Locate the cell with the specified text and output its [x, y] center coordinate. 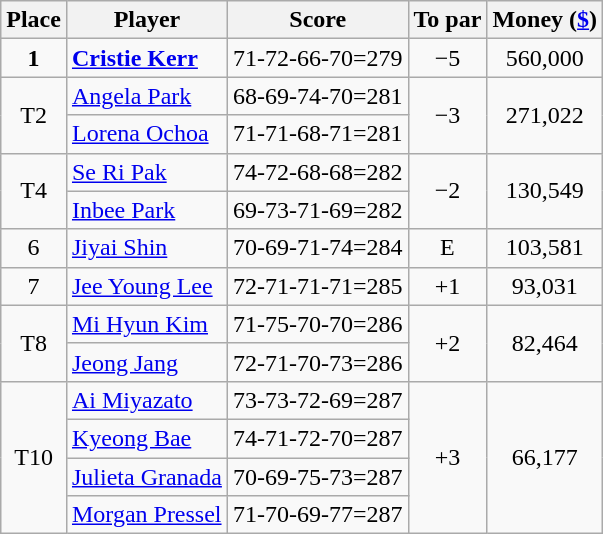
72-71-70-73=286 [318, 362]
T2 [34, 115]
70-69-75-73=287 [318, 477]
130,549 [545, 191]
70-69-71-74=284 [318, 248]
Morgan Pressel [146, 515]
Lorena Ochoa [146, 134]
71-70-69-77=287 [318, 515]
103,581 [545, 248]
Angela Park [146, 96]
6 [34, 248]
Place [34, 20]
To par [448, 20]
Cristie Kerr [146, 58]
Ai Miyazato [146, 400]
T4 [34, 191]
72-71-71-71=285 [318, 286]
82,464 [545, 343]
T8 [34, 343]
271,022 [545, 115]
Jiyai Shin [146, 248]
Jeong Jang [146, 362]
68-69-74-70=281 [318, 96]
71-75-70-70=286 [318, 324]
Money ($) [545, 20]
+1 [448, 286]
Kyeong Bae [146, 438]
71-71-68-71=281 [318, 134]
560,000 [545, 58]
+3 [448, 457]
Mi Hyun Kim [146, 324]
Jee Young Lee [146, 286]
74-72-68-68=282 [318, 172]
73-73-72-69=287 [318, 400]
1 [34, 58]
−3 [448, 115]
71-72-66-70=279 [318, 58]
+2 [448, 343]
−2 [448, 191]
69-73-71-69=282 [318, 210]
93,031 [545, 286]
−5 [448, 58]
Se Ri Pak [146, 172]
66,177 [545, 457]
7 [34, 286]
Inbee Park [146, 210]
Score [318, 20]
T10 [34, 457]
Player [146, 20]
E [448, 248]
74-71-72-70=287 [318, 438]
Julieta Granada [146, 477]
